Output the [X, Y] coordinate of the center of the cell containing the given text.  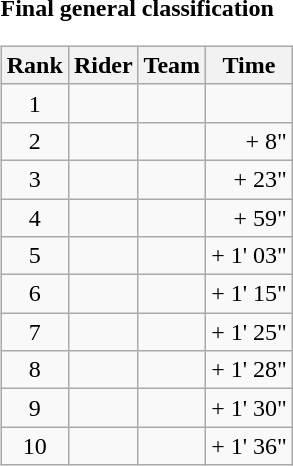
4 [34, 217]
Time [250, 65]
7 [34, 332]
8 [34, 370]
+ 1' 03" [250, 256]
5 [34, 256]
+ 1' 28" [250, 370]
2 [34, 141]
Rank [34, 65]
+ 1' 15" [250, 294]
+ 1' 36" [250, 446]
+ 1' 25" [250, 332]
1 [34, 103]
+ 8" [250, 141]
9 [34, 408]
+ 23" [250, 179]
+ 1' 30" [250, 408]
3 [34, 179]
Team [172, 65]
Rider [103, 65]
+ 59" [250, 217]
6 [34, 294]
10 [34, 446]
